Provide the [X, Y] coordinate of the cell's center where the given text is located.  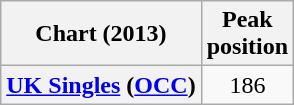
186 [247, 85]
Peakposition [247, 34]
UK Singles (OCC) [101, 85]
Chart (2013) [101, 34]
